Search for the cell housing the specified text and yield its (X, Y) center coordinate. 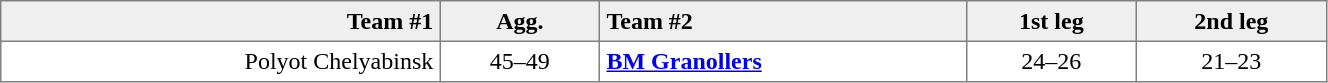
2nd leg (1231, 21)
45–49 (520, 61)
BM Granollers (784, 61)
Polyot Chelyabinsk (220, 61)
Agg. (520, 21)
1st leg (1051, 21)
Team #2 (784, 21)
24–26 (1051, 61)
Team #1 (220, 21)
21–23 (1231, 61)
